Determine the [X, Y] coordinate at the center of the cell enclosing the given text.  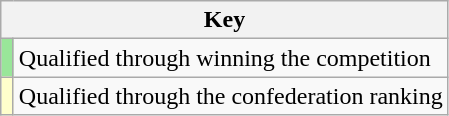
Key [224, 20]
Qualified through the confederation ranking [230, 96]
Qualified through winning the competition [230, 58]
